Locate the cell with the specified text and output its (X, Y) center coordinate. 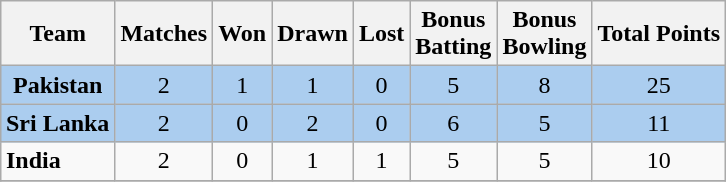
6 (454, 123)
Lost (381, 34)
10 (659, 161)
BonusBatting (454, 34)
25 (659, 85)
Matches (164, 34)
Team (57, 34)
Pakistan (57, 85)
11 (659, 123)
BonusBowling (544, 34)
8 (544, 85)
India (57, 161)
Drawn (313, 34)
Won (242, 34)
Total Points (659, 34)
Sri Lanka (57, 123)
